From the cell containing the given text, extract its center point as (x, y) coordinate. 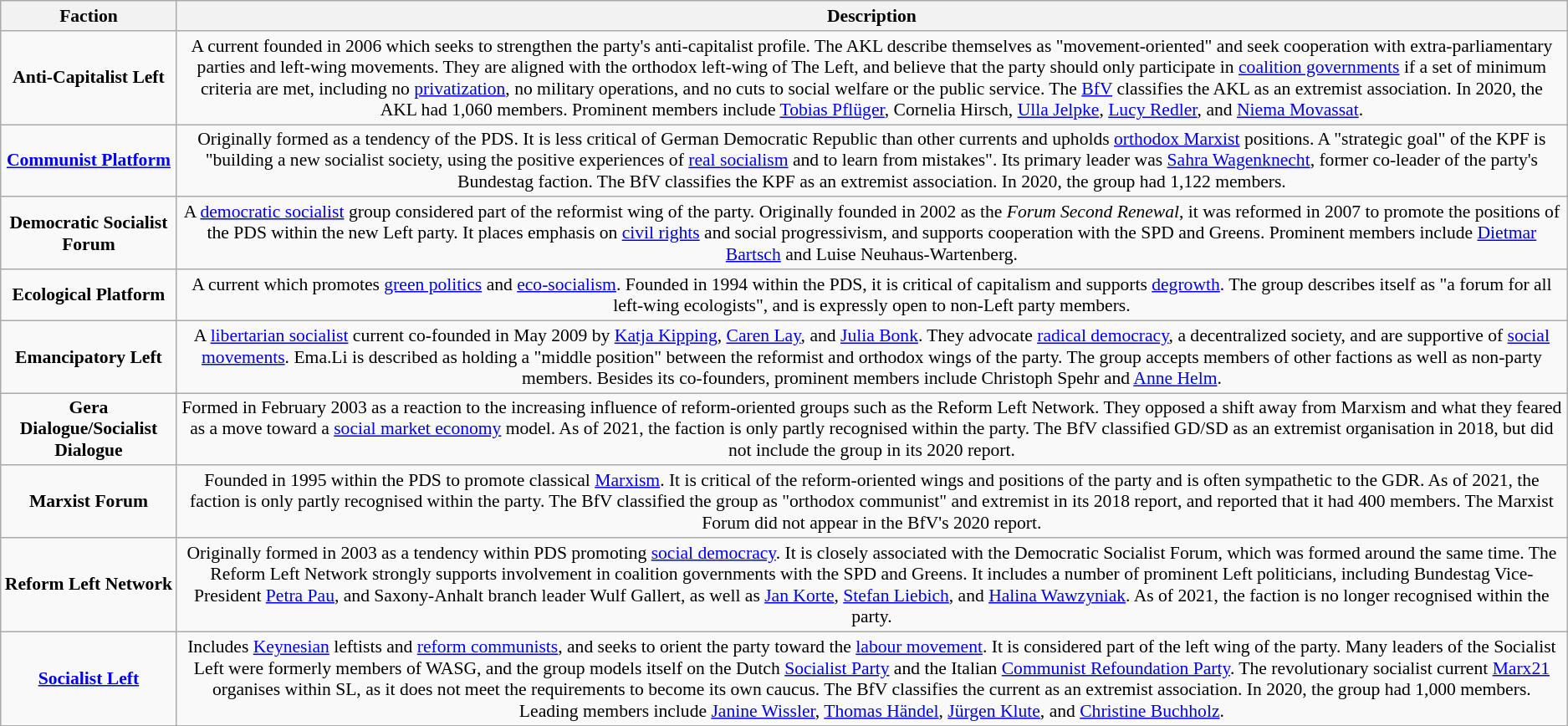
Faction (89, 16)
Description (871, 16)
Reform Left Network (89, 585)
Gera Dialogue/Socialist Dialogue (89, 430)
Marxist Forum (89, 502)
Communist Platform (89, 161)
Anti-Capitalist Left (89, 78)
Democratic Socialist Forum (89, 234)
Ecological Platform (89, 294)
Socialist Left (89, 678)
Emancipatory Left (89, 356)
